Find where the given text appears and provide that cell's center as (x, y) coordinate. 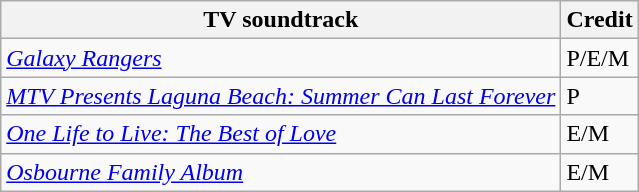
Credit (600, 20)
Galaxy Rangers (281, 58)
MTV Presents Laguna Beach: Summer Can Last Forever (281, 96)
P/E/M (600, 58)
TV soundtrack (281, 20)
P (600, 96)
Osbourne Family Album (281, 172)
One Life to Live: The Best of Love (281, 134)
